Detect which cell encompasses the target text, then output its [X, Y] center coordinate. 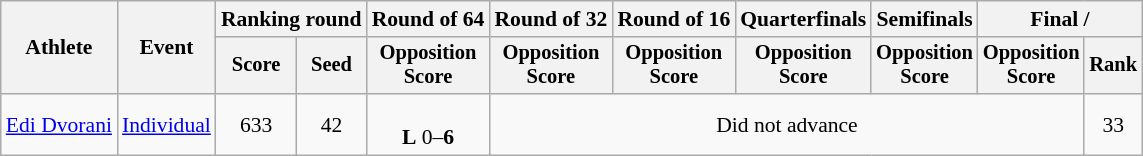
L 0–6 [428, 124]
Ranking round [292, 19]
Event [166, 48]
Semifinals [924, 19]
Individual [166, 124]
Did not advance [786, 124]
Quarterfinals [803, 19]
Final / [1060, 19]
Round of 64 [428, 19]
Score [256, 66]
42 [331, 124]
Seed [331, 66]
33 [1113, 124]
Rank [1113, 66]
Athlete [59, 48]
Edi Dvorani [59, 124]
Round of 32 [550, 19]
633 [256, 124]
Round of 16 [674, 19]
